Identify which cell holds the provided text, then report its (X, Y) central coordinate. 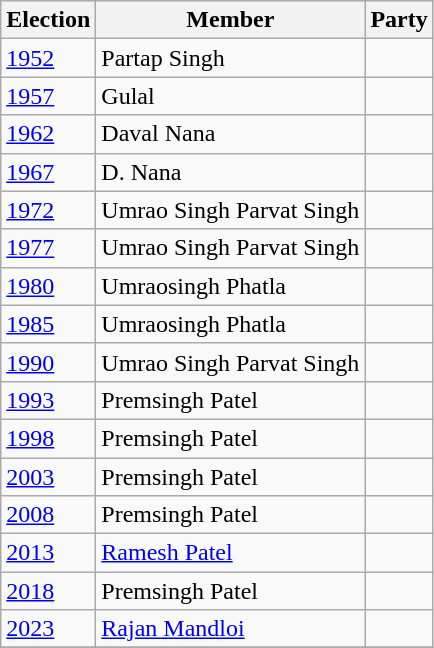
1952 (48, 58)
1998 (48, 438)
Rajan Mandloi (230, 629)
2003 (48, 477)
1962 (48, 134)
Ramesh Patel (230, 553)
2023 (48, 629)
Gulal (230, 96)
Partap Singh (230, 58)
Daval Nana (230, 134)
Election (48, 20)
1993 (48, 400)
Party (399, 20)
1972 (48, 210)
1967 (48, 172)
2018 (48, 591)
2008 (48, 515)
1990 (48, 362)
1957 (48, 96)
1985 (48, 324)
2013 (48, 553)
1977 (48, 248)
D. Nana (230, 172)
Member (230, 20)
1980 (48, 286)
